Detect which cell encompasses the target text, then output its [X, Y] center coordinate. 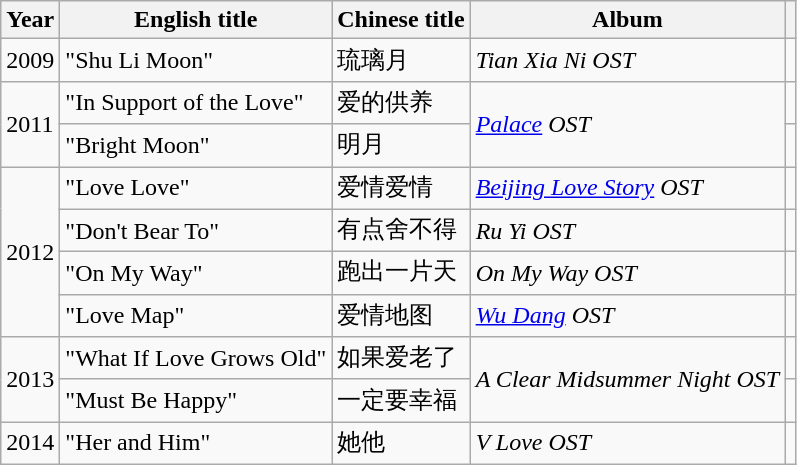
Year [30, 20]
Tian Xia Ni OST [628, 60]
跑出一片天 [401, 274]
2009 [30, 60]
A Clear Midsummer Night OST [628, 380]
Beijing Love Story OST [628, 188]
Ru Yi OST [628, 230]
V Love OST [628, 444]
2014 [30, 444]
"Love Love" [196, 188]
"On My Way" [196, 274]
如果爱老了 [401, 358]
"What If Love Grows Old" [196, 358]
一定要幸福 [401, 400]
Palace OST [628, 124]
琉璃月 [401, 60]
Album [628, 20]
Chinese title [401, 20]
"Must Be Happy" [196, 400]
"Her and Him" [196, 444]
2012 [30, 251]
爱情地图 [401, 316]
On My Way OST [628, 274]
2013 [30, 380]
她他 [401, 444]
"Bright Moon" [196, 146]
English title [196, 20]
2011 [30, 124]
"Don't Bear To" [196, 230]
Wu Dang OST [628, 316]
有点舍不得 [401, 230]
"Shu Li Moon" [196, 60]
爱情爱情 [401, 188]
明月 [401, 146]
爱的供养 [401, 102]
"Love Map" [196, 316]
"In Support of the Love" [196, 102]
